Output the (X, Y) coordinate of the center of the cell containing the given text.  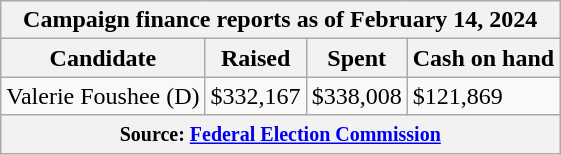
$338,008 (356, 96)
Source: Federal Election Commission (280, 134)
Valerie Foushee (D) (103, 96)
$332,167 (256, 96)
Campaign finance reports as of February 14, 2024 (280, 20)
Raised (256, 58)
Candidate (103, 58)
Cash on hand (483, 58)
Spent (356, 58)
$121,869 (483, 96)
